Extract the (X, Y) coordinate from the center of the cell holding the provided text.  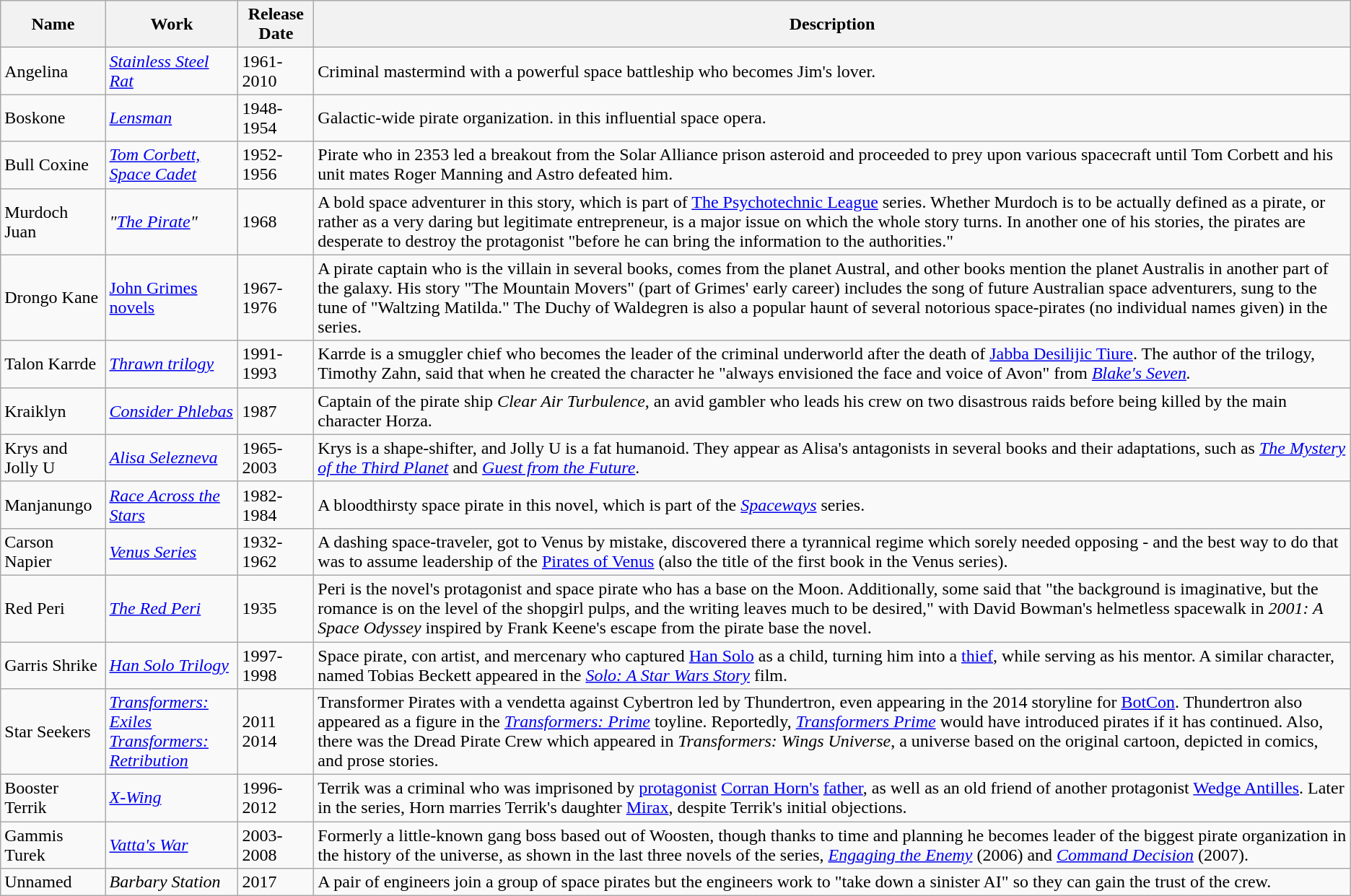
Carson Napier (53, 551)
1935 (276, 608)
The Red Peri (172, 608)
2011 2014 (276, 732)
Race Across the Stars (172, 505)
Gammis Turek (53, 846)
Angelina (53, 71)
Barbary Station (172, 882)
Consider Phlebas (172, 411)
Han Solo Trilogy (172, 665)
Booster Terrik (53, 798)
Release Date (276, 25)
Bull Coxine (53, 164)
2003-2008 (276, 846)
X-Wing (172, 798)
"The Pirate" (172, 221)
1967-1976 (276, 297)
Red Peri (53, 608)
Name (53, 25)
1991-1993 (276, 364)
Stainless Steel Rat (172, 71)
1996-2012 (276, 798)
Kraiklyn (53, 411)
1965-2003 (276, 457)
Garris Shrike (53, 665)
1987 (276, 411)
Description (832, 25)
Star Seekers (53, 732)
1932-1962 (276, 551)
Drongo Kane (53, 297)
1948-1954 (276, 118)
Galactic-wide pirate organization. in this influential space opera. (832, 118)
Talon Karrde (53, 364)
Murdoch Juan (53, 221)
2017 (276, 882)
Manjanungo (53, 505)
Venus Series (172, 551)
Criminal mastermind with a powerful space battleship who becomes Jim's lover. (832, 71)
Alisa Selezneva (172, 457)
Transformers: Exiles Transformers: Retribution (172, 732)
Tom Corbett, Space Cadet (172, 164)
1952-1956 (276, 164)
A bloodthirsty space pirate in this novel, which is part of the Spaceways series. (832, 505)
1961-2010 (276, 71)
1997-1998 (276, 665)
Work (172, 25)
Unnamed (53, 882)
Boskone (53, 118)
Lensman (172, 118)
Thrawn trilogy (172, 364)
Vatta's War (172, 846)
John Grimes novels (172, 297)
1968 (276, 221)
Krys and Jolly U (53, 457)
A pair of engineers join a group of space pirates but the engineers work to "take down a sinister AI" so they can gain the trust of the crew. (832, 882)
1982-1984 (276, 505)
